Provide the [x, y] coordinate of the cell's center where the given text is located.  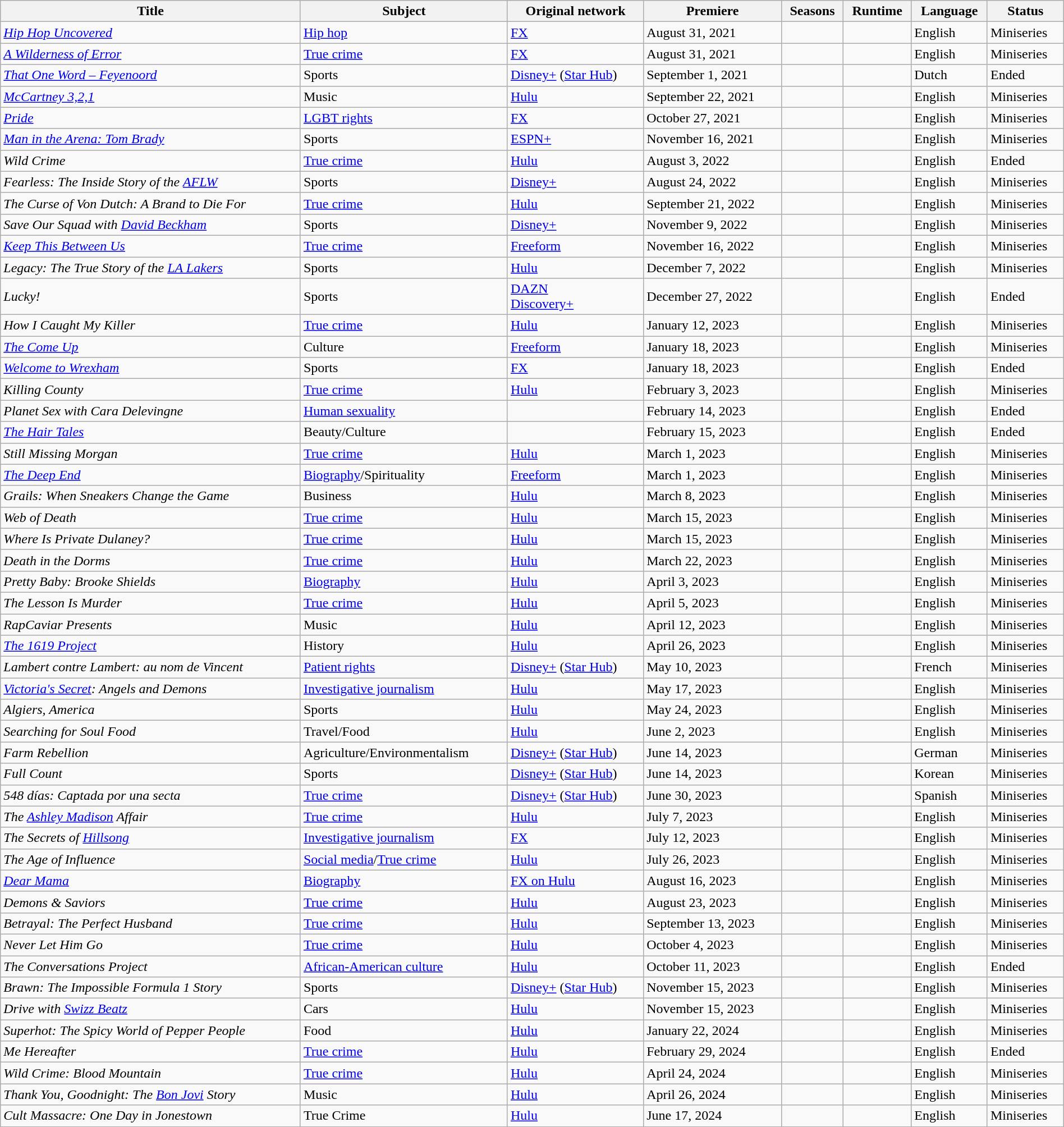
Lambert contre Lambert: au nom de Vincent [150, 667]
August 24, 2022 [713, 182]
July 12, 2023 [713, 838]
June 17, 2024 [713, 1116]
FX on Hulu [575, 881]
August 3, 2022 [713, 161]
Agriculture/Environmentalism [404, 753]
Subject [404, 11]
November 16, 2022 [713, 246]
Dear Mama [150, 881]
Demons & Saviors [150, 902]
April 12, 2023 [713, 625]
LGBT rights [404, 118]
May 17, 2023 [713, 689]
April 24, 2024 [713, 1073]
Me Hereafter [150, 1052]
April 3, 2023 [713, 581]
April 26, 2023 [713, 646]
Full Count [150, 774]
Lucky! [150, 296]
Searching for Soul Food [150, 731]
Cars [404, 1009]
548 días: Captada por una secta [150, 795]
February 14, 2023 [713, 411]
March 8, 2023 [713, 496]
December 7, 2022 [713, 268]
Human sexuality [404, 411]
October 27, 2021 [713, 118]
The Curse of Von Dutch: A Brand to Die For [150, 203]
December 27, 2022 [713, 296]
Language [950, 11]
Korean [950, 774]
Runtime [878, 11]
September 1, 2021 [713, 75]
How I Caught My Killer [150, 326]
Welcome to Wrexham [150, 368]
Cult Massacre: One Day in Jonestown [150, 1116]
July 7, 2023 [713, 817]
Original network [575, 11]
Where Is Private Dulaney? [150, 539]
Grails: When Sneakers Change the Game [150, 496]
Algiers, America [150, 710]
Killing County [150, 390]
History [404, 646]
The 1619 Project [150, 646]
August 16, 2023 [713, 881]
That One Word – Feyenoord [150, 75]
The Ashley Madison Affair [150, 817]
November 16, 2021 [713, 139]
Keep This Between Us [150, 246]
Death in the Dorms [150, 560]
The Come Up [150, 347]
May 10, 2023 [713, 667]
March 22, 2023 [713, 560]
Legacy: The True Story of the LA Lakers [150, 268]
Biography/Spirituality [404, 475]
Save Our Squad with David Beckham [150, 225]
Superhot: The Spicy World of Pepper People [150, 1030]
June 30, 2023 [713, 795]
African-American culture [404, 966]
The Age of Influence [150, 859]
Hip hop [404, 33]
Thank You, Goodnight: The Bon Jovi Story [150, 1094]
Status [1025, 11]
Title [150, 11]
Social media/True crime [404, 859]
Still Missing Morgan [150, 453]
Betrayal: The Perfect Husband [150, 923]
True Crime [404, 1116]
Pride [150, 118]
Travel/Food [404, 731]
Web of Death [150, 517]
Brawn: The Impossible Formula 1 Story [150, 988]
DAZNDiscovery+ [575, 296]
Farm Rebellion [150, 753]
Victoria's Secret: Angels and Demons [150, 689]
Dutch [950, 75]
November 9, 2022 [713, 225]
French [950, 667]
Man in the Arena: Tom Brady [150, 139]
Business [404, 496]
McCartney 3,2,1 [150, 97]
August 23, 2023 [713, 902]
Patient rights [404, 667]
Pretty Baby: Brooke Shields [150, 581]
October 4, 2023 [713, 945]
Wild Crime: Blood Mountain [150, 1073]
Hip Hop Uncovered [150, 33]
July 26, 2023 [713, 859]
Food [404, 1030]
Planet Sex with Cara Delevingne [150, 411]
Never Let Him Go [150, 945]
June 2, 2023 [713, 731]
Spanish [950, 795]
October 11, 2023 [713, 966]
The Secrets of Hillsong [150, 838]
February 3, 2023 [713, 390]
May 24, 2023 [713, 710]
Drive with Swizz Beatz [150, 1009]
January 22, 2024 [713, 1030]
A Wilderness of Error [150, 54]
Wild Crime [150, 161]
September 22, 2021 [713, 97]
February 15, 2023 [713, 432]
RapCaviar Presents [150, 625]
The Hair Tales [150, 432]
Premiere [713, 11]
Culture [404, 347]
Beauty/Culture [404, 432]
Seasons [813, 11]
January 12, 2023 [713, 326]
The Lesson Is Murder [150, 603]
September 13, 2023 [713, 923]
Fearless: The Inside Story of the AFLW [150, 182]
German [950, 753]
ESPN+ [575, 139]
The Conversations Project [150, 966]
February 29, 2024 [713, 1052]
The Deep End [150, 475]
April 5, 2023 [713, 603]
April 26, 2024 [713, 1094]
September 21, 2022 [713, 203]
